Return the (x, y) coordinate for the center point of the cell that contains the specified text.  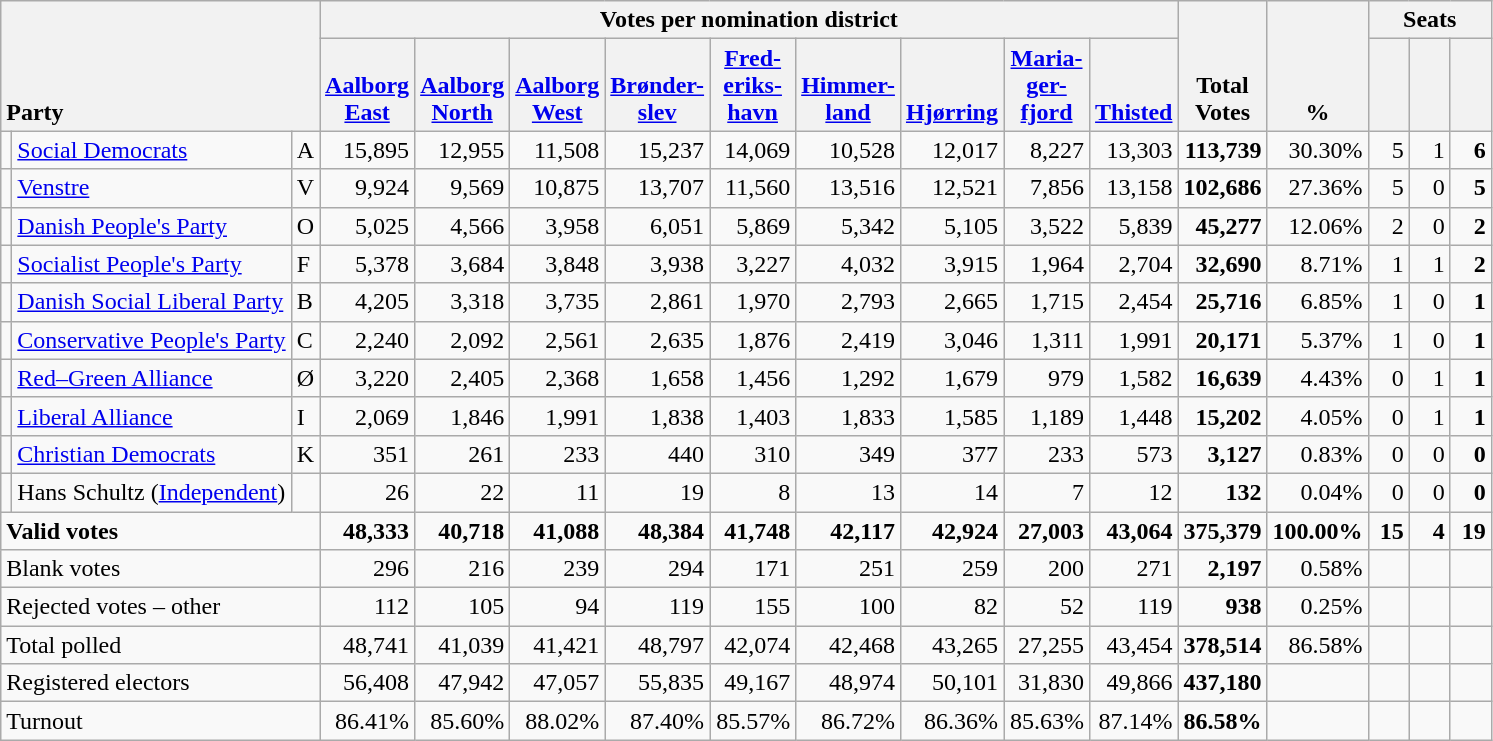
2,240 (368, 340)
296 (368, 569)
13,707 (658, 188)
27,003 (1047, 531)
3,227 (753, 264)
2,561 (558, 340)
979 (1047, 378)
1,456 (753, 378)
A (305, 150)
3,046 (952, 340)
2,368 (558, 378)
15,202 (1222, 416)
Ø (305, 378)
5,025 (368, 226)
Maria- ger- fjord (1047, 85)
3,735 (558, 302)
Hjørring (952, 85)
47,057 (558, 683)
0.58% (1318, 569)
0.25% (1318, 607)
Votes per nomination district (749, 20)
2,197 (1222, 569)
6,051 (658, 226)
261 (462, 454)
Conservative People's Party (152, 340)
1,833 (848, 416)
85.63% (1047, 721)
Total polled (160, 645)
49,167 (753, 683)
Thisted (1134, 85)
294 (658, 569)
1,448 (1134, 416)
6.85% (1318, 302)
1,403 (753, 416)
1,292 (848, 378)
13,516 (848, 188)
378,514 (1222, 645)
41,088 (558, 531)
5.37% (1318, 340)
14 (952, 492)
Himmer- land (848, 85)
12,017 (952, 150)
377 (952, 454)
40,718 (462, 531)
85.60% (462, 721)
31,830 (1047, 683)
Venstre (152, 188)
32,690 (1222, 264)
5,105 (952, 226)
8.71% (1318, 264)
4.05% (1318, 416)
4,032 (848, 264)
22 (462, 492)
3,958 (558, 226)
437,180 (1222, 683)
42,468 (848, 645)
13 (848, 492)
Total Votes (1222, 66)
48,333 (368, 531)
50,101 (952, 683)
351 (368, 454)
87.14% (1134, 721)
1,582 (1134, 378)
155 (753, 607)
1,679 (952, 378)
15,237 (658, 150)
Brønder- slev (658, 85)
12,521 (952, 188)
5,869 (753, 226)
15 (1388, 531)
43,064 (1134, 531)
1,585 (952, 416)
573 (1134, 454)
11,508 (558, 150)
200 (1047, 569)
47,942 (462, 683)
4.43% (1318, 378)
30.30% (1318, 150)
3,915 (952, 264)
Liberal Alliance (152, 416)
20,171 (1222, 340)
Danish Social Liberal Party (152, 302)
Registered electors (160, 683)
94 (558, 607)
12.06% (1318, 226)
Aalborg East (368, 85)
56,408 (368, 683)
1,846 (462, 416)
938 (1222, 607)
132 (1222, 492)
5,839 (1134, 226)
27,255 (1047, 645)
B (305, 302)
1,189 (1047, 416)
13,303 (1134, 150)
1,715 (1047, 302)
Blank votes (160, 569)
V (305, 188)
86.41% (368, 721)
Socialist People's Party (152, 264)
42,074 (753, 645)
9,569 (462, 188)
86.36% (952, 721)
48,384 (658, 531)
2,092 (462, 340)
2,454 (1134, 302)
Rejected votes – other (160, 607)
Aalborg North (462, 85)
41,039 (462, 645)
45,277 (1222, 226)
16,639 (1222, 378)
3,220 (368, 378)
1,964 (1047, 264)
100.00% (1318, 531)
4,205 (368, 302)
10,528 (848, 150)
0.04% (1318, 492)
3,684 (462, 264)
12 (1134, 492)
88.02% (558, 721)
% (1318, 66)
3,318 (462, 302)
2,861 (658, 302)
I (305, 416)
3,127 (1222, 454)
310 (753, 454)
Red–Green Alliance (152, 378)
10,875 (558, 188)
86.72% (848, 721)
F (305, 264)
1,658 (658, 378)
41,748 (753, 531)
Fred- eriks- havn (753, 85)
Turnout (160, 721)
C (305, 340)
375,379 (1222, 531)
1,970 (753, 302)
105 (462, 607)
171 (753, 569)
Valid votes (160, 531)
5,378 (368, 264)
K (305, 454)
26 (368, 492)
2,419 (848, 340)
48,974 (848, 683)
Danish People's Party (152, 226)
52 (1047, 607)
Social Democrats (152, 150)
1,311 (1047, 340)
3,938 (658, 264)
6 (1470, 150)
112 (368, 607)
2,069 (368, 416)
41,421 (558, 645)
7 (1047, 492)
42,117 (848, 531)
3,848 (558, 264)
239 (558, 569)
1,876 (753, 340)
113,739 (1222, 150)
15,895 (368, 150)
251 (848, 569)
25,716 (1222, 302)
5,342 (848, 226)
87.40% (658, 721)
4 (1430, 531)
55,835 (658, 683)
3,522 (1047, 226)
2,635 (658, 340)
100 (848, 607)
27.36% (1318, 188)
216 (462, 569)
11,560 (753, 188)
1,838 (658, 416)
349 (848, 454)
42,924 (952, 531)
14,069 (753, 150)
48,797 (658, 645)
43,454 (1134, 645)
48,741 (368, 645)
11 (558, 492)
9,924 (368, 188)
Hans Schultz (Independent) (152, 492)
43,265 (952, 645)
271 (1134, 569)
102,686 (1222, 188)
Seats (1430, 20)
82 (952, 607)
2,793 (848, 302)
12,955 (462, 150)
2,405 (462, 378)
49,866 (1134, 683)
O (305, 226)
2,704 (1134, 264)
0.83% (1318, 454)
2,665 (952, 302)
13,158 (1134, 188)
440 (658, 454)
Party (160, 66)
8,227 (1047, 150)
85.57% (753, 721)
Christian Democrats (152, 454)
259 (952, 569)
4,566 (462, 226)
8 (753, 492)
7,856 (1047, 188)
Aalborg West (558, 85)
